Search for the cell housing the specified text and yield its [X, Y] center coordinate. 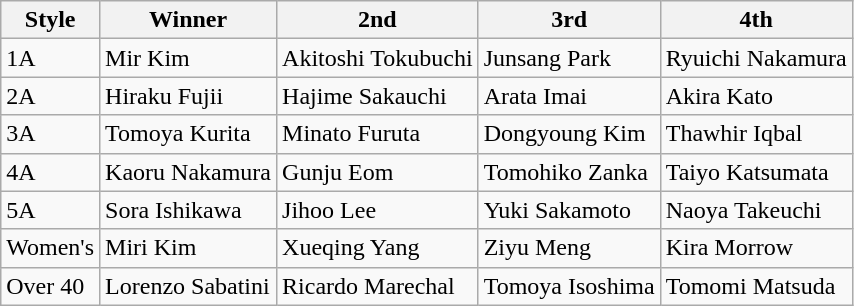
Sora Ishikawa [188, 210]
3A [50, 134]
2nd [378, 20]
Hiraku Fujii [188, 96]
Yuki Sakamoto [569, 210]
4A [50, 172]
5A [50, 210]
Miri Kim [188, 248]
Winner [188, 20]
Gunju Eom [378, 172]
Style [50, 20]
Hajime Sakauchi [378, 96]
Tomohiko Zanka [569, 172]
Akira Kato [756, 96]
Jihoo Lee [378, 210]
Lorenzo Sabatini [188, 286]
Women's [50, 248]
Akitoshi Tokubuchi [378, 58]
Tomoya Kurita [188, 134]
Xueqing Yang [378, 248]
Thawhir Iqbal [756, 134]
Taiyo Katsumata [756, 172]
1A [50, 58]
Ricardo Marechal [378, 286]
Over 40 [50, 286]
Ryuichi Nakamura [756, 58]
Dongyoung Kim [569, 134]
Tomoya Isoshima [569, 286]
Minato Furuta [378, 134]
4th [756, 20]
Arata Imai [569, 96]
Kira Morrow [756, 248]
Ziyu Meng [569, 248]
Naoya Takeuchi [756, 210]
Mir Kim [188, 58]
2A [50, 96]
Tomomi Matsuda [756, 286]
Junsang Park [569, 58]
Kaoru Nakamura [188, 172]
3rd [569, 20]
